From the cell containing the given text, extract its center point as (x, y) coordinate. 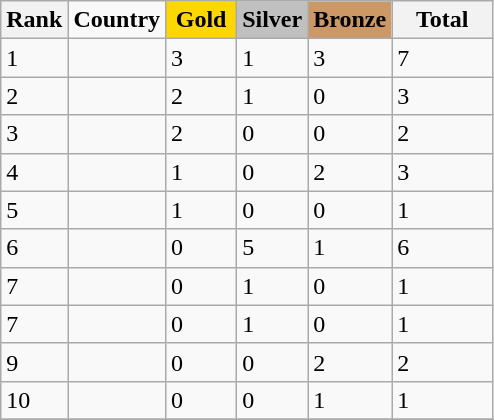
Silver (272, 20)
9 (34, 362)
Bronze (350, 20)
Gold (202, 20)
10 (34, 400)
Rank (34, 20)
Country (117, 20)
4 (34, 172)
Total (442, 20)
